Identify which cell holds the provided text, then report its [x, y] central coordinate. 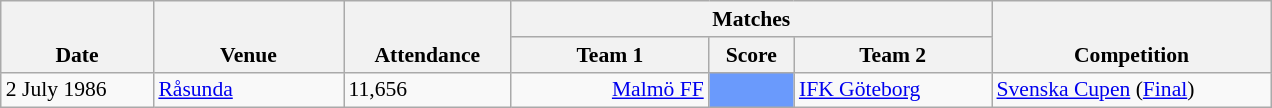
Score [752, 55]
Matches [751, 19]
2 July 1986 [78, 90]
Svenska Cupen (Final) [1132, 90]
Venue [248, 36]
Attendance [428, 36]
Malmö FF [610, 90]
Råsunda [248, 90]
IFK Göteborg [893, 90]
Team 2 [893, 55]
Date [78, 36]
Team 1 [610, 55]
Competition [1132, 36]
11,656 [428, 90]
